Scan for the cell matching the given text and deliver its (x, y) coordinate at center. 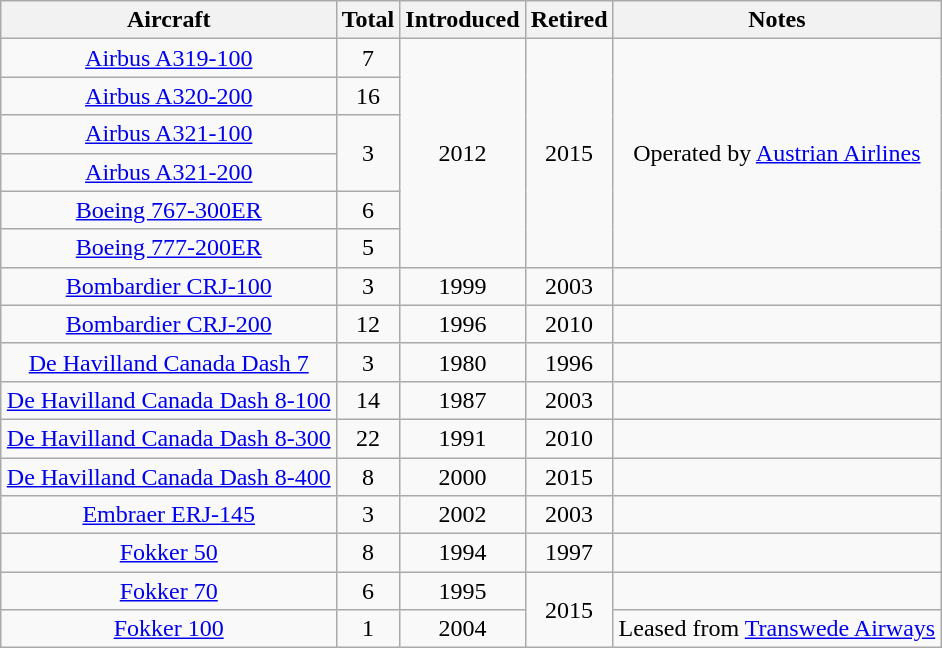
Total (368, 20)
Airbus A321-100 (168, 134)
Bombardier CRJ-200 (168, 324)
Airbus A320-200 (168, 96)
Airbus A321-200 (168, 172)
7 (368, 58)
Bombardier CRJ-100 (168, 286)
2012 (462, 153)
1999 (462, 286)
Introduced (462, 20)
14 (368, 400)
1995 (462, 591)
Leased from Transwede Airways (777, 629)
1994 (462, 553)
1 (368, 629)
Retired (569, 20)
De Havilland Canada Dash 8-100 (168, 400)
12 (368, 324)
Notes (777, 20)
Embraer ERJ-145 (168, 515)
2000 (462, 477)
De Havilland Canada Dash 8-300 (168, 438)
De Havilland Canada Dash 7 (168, 362)
Fokker 70 (168, 591)
1991 (462, 438)
Operated by Austrian Airlines (777, 153)
1980 (462, 362)
Airbus A319-100 (168, 58)
2004 (462, 629)
2002 (462, 515)
Boeing 767-300ER (168, 210)
Aircraft (168, 20)
16 (368, 96)
1987 (462, 400)
Fokker 50 (168, 553)
5 (368, 248)
1997 (569, 553)
Boeing 777-200ER (168, 248)
Fokker 100 (168, 629)
22 (368, 438)
De Havilland Canada Dash 8-400 (168, 477)
